Pinpoint the cell where the given text exists, returning its [x, y] midpoint coordinate. 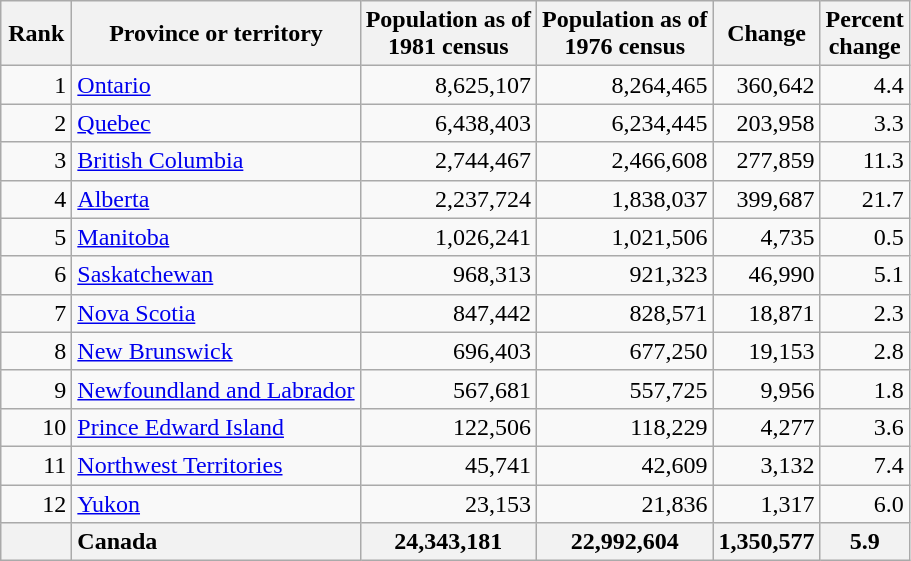
Population as of1976 census [625, 34]
8,625,107 [448, 85]
968,313 [448, 275]
Quebec [216, 123]
46,990 [766, 275]
Percentchange [864, 34]
6,234,445 [625, 123]
6 [36, 275]
New Brunswick [216, 351]
10 [36, 427]
4,735 [766, 237]
22,992,604 [625, 542]
8,264,465 [625, 85]
3.3 [864, 123]
18,871 [766, 313]
19,153 [766, 351]
British Columbia [216, 161]
3 [36, 161]
1,838,037 [625, 199]
1,350,577 [766, 542]
696,403 [448, 351]
45,741 [448, 465]
567,681 [448, 389]
2,744,467 [448, 161]
677,250 [625, 351]
Population as of1981 census [448, 34]
Rank [36, 34]
12 [36, 503]
828,571 [625, 313]
4.4 [864, 85]
921,323 [625, 275]
5.1 [864, 275]
21,836 [625, 503]
11 [36, 465]
Canada [216, 542]
Manitoba [216, 237]
8 [36, 351]
0.5 [864, 237]
5 [36, 237]
399,687 [766, 199]
Ontario [216, 85]
118,229 [625, 427]
2.8 [864, 351]
1,021,506 [625, 237]
42,609 [625, 465]
203,958 [766, 123]
9 [36, 389]
Northwest Territories [216, 465]
2 [36, 123]
6.0 [864, 503]
9,956 [766, 389]
2.3 [864, 313]
Alberta [216, 199]
21.7 [864, 199]
Saskatchewan [216, 275]
7.4 [864, 465]
360,642 [766, 85]
4,277 [766, 427]
6,438,403 [448, 123]
Province or territory [216, 34]
2,466,608 [625, 161]
Yukon [216, 503]
4 [36, 199]
11.3 [864, 161]
Change [766, 34]
557,725 [625, 389]
Prince Edward Island [216, 427]
122,506 [448, 427]
3.6 [864, 427]
23,153 [448, 503]
1,026,241 [448, 237]
Nova Scotia [216, 313]
1.8 [864, 389]
277,859 [766, 161]
3,132 [766, 465]
1 [36, 85]
5.9 [864, 542]
1,317 [766, 503]
Newfoundland and Labrador [216, 389]
7 [36, 313]
24,343,181 [448, 542]
2,237,724 [448, 199]
847,442 [448, 313]
